Determine the [X, Y] coordinate at the center of the cell enclosing the given text.  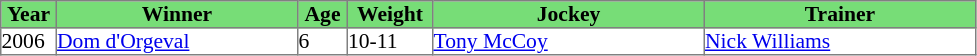
Winner [177, 14]
6 [323, 42]
Year [29, 14]
Jockey [569, 14]
Age [323, 14]
Trainer [840, 14]
Nick Williams [840, 42]
2006 [29, 42]
Dom d'Orgeval [177, 42]
Weight [390, 14]
10-11 [390, 42]
Tony McCoy [569, 42]
